Output the [X, Y] coordinate of the center of the cell containing the given text.  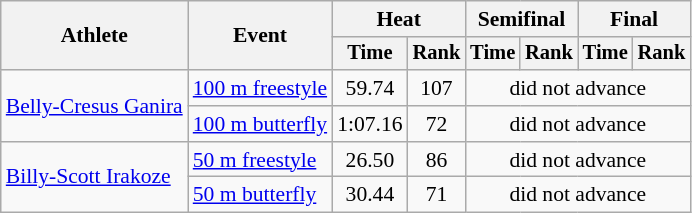
Final [634, 19]
Billy-Scott Irakoze [94, 178]
Athlete [94, 36]
Semifinal [521, 19]
100 m freestyle [260, 88]
1:07.16 [370, 124]
50 m butterfly [260, 195]
Heat [398, 19]
50 m freestyle [260, 160]
86 [437, 160]
26.50 [370, 160]
71 [437, 195]
Event [260, 36]
Belly-Cresus Ganira [94, 106]
72 [437, 124]
59.74 [370, 88]
100 m butterfly [260, 124]
107 [437, 88]
30.44 [370, 195]
